From the cell containing the given text, extract its center point as (X, Y) coordinate. 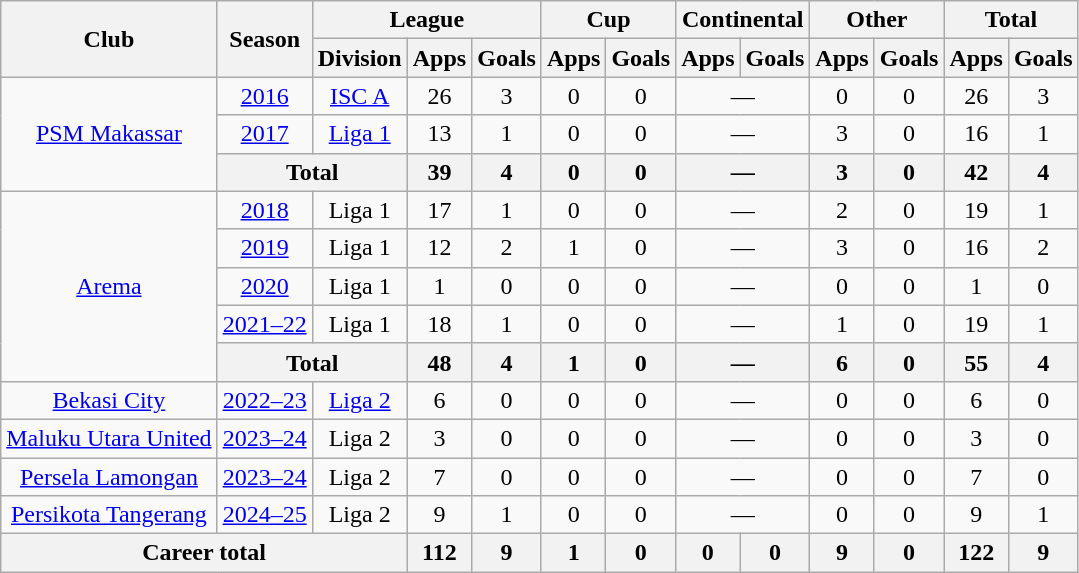
Arema (109, 286)
2017 (264, 134)
2022–23 (264, 400)
122 (976, 553)
ISC A (360, 96)
Other (877, 20)
2024–25 (264, 515)
Continental (743, 20)
18 (439, 324)
Division (360, 58)
Cup (608, 20)
Career total (204, 553)
League (426, 20)
Maluku Utara United (109, 438)
17 (439, 210)
2021–22 (264, 324)
39 (439, 172)
13 (439, 134)
PSM Makassar (109, 134)
55 (976, 362)
2020 (264, 286)
Club (109, 39)
42 (976, 172)
12 (439, 248)
Persela Lamongan (109, 477)
112 (439, 553)
Bekasi City (109, 400)
Persikota Tangerang (109, 515)
Season (264, 39)
2019 (264, 248)
2018 (264, 210)
2016 (264, 96)
48 (439, 362)
